Pinpoint the cell where the given text exists, returning its (X, Y) midpoint coordinate. 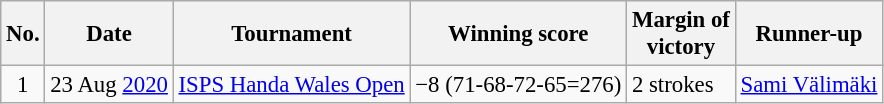
Tournament (292, 34)
Winning score (518, 34)
Date (109, 34)
1 (23, 85)
−8 (71-68-72-65=276) (518, 85)
2 strokes (682, 85)
Sami Välimäki (808, 85)
ISPS Handa Wales Open (292, 85)
Runner-up (808, 34)
Margin ofvictory (682, 34)
No. (23, 34)
23 Aug 2020 (109, 85)
